From the cell containing the given text, extract its center point as (x, y) coordinate. 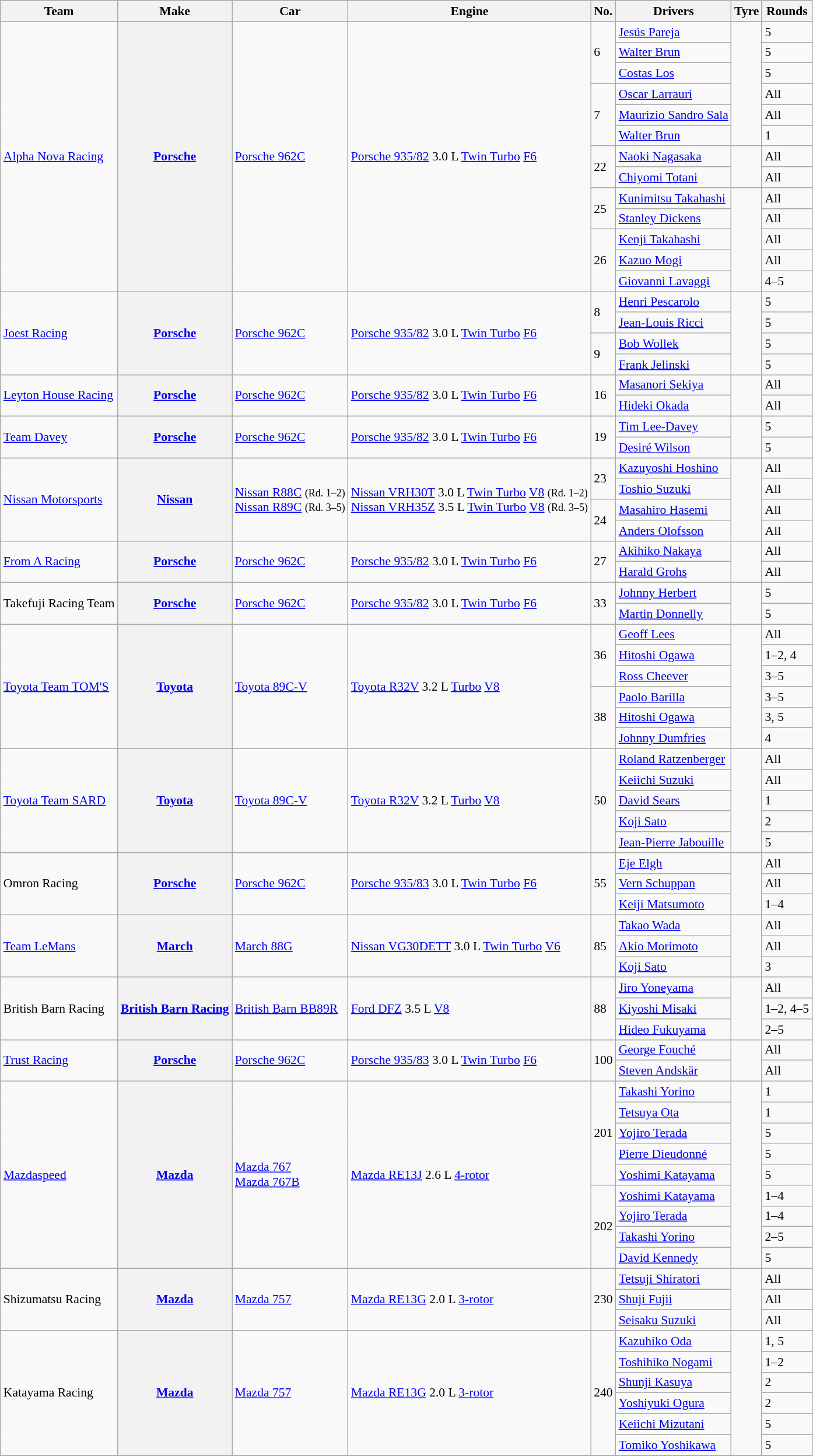
Anders Olofsson (674, 531)
Steven Andskär (674, 1071)
Paolo Barilla (674, 697)
36 (603, 656)
From A Racing (59, 561)
24 (603, 520)
George Fouché (674, 1050)
55 (603, 884)
Jean-Pierre Jabouille (674, 842)
Keiichi Mizutani (674, 1424)
Frank Jelinski (674, 365)
Kazuyoshi Hoshino (674, 468)
1, 5 (787, 1341)
Tomiko Yoshikawa (674, 1445)
Nissan VRH30T 3.0 L Twin Turbo V8 (Rd. 1–2)Nissan VRH35Z 3.5 L Twin Turbo V8 (Rd. 3–5) (469, 499)
Tim Lee-Davey (674, 427)
4–5 (787, 281)
9 (603, 353)
Johnny Herbert (674, 593)
Naoki Nagasaka (674, 157)
202 (603, 1227)
Mazda 767Mazda 767B (290, 1175)
Joest Racing (59, 333)
Nissan (175, 499)
100 (603, 1060)
Tyre (747, 11)
Car (290, 11)
Toshio Suzuki (674, 489)
Shuji Fujii (674, 1300)
Pierre Dieudonné (674, 1154)
Make (175, 11)
Jean-Louis Ricci (674, 323)
7 (603, 116)
No. (603, 11)
Oscar Larrauri (674, 94)
Masanori Sekiya (674, 385)
Yoshiyuki Ogura (674, 1403)
Tetsuya Ota (674, 1112)
3, 5 (787, 717)
Toyota Team SARD (59, 801)
March 88G (290, 946)
Nissan VG30DETT 3.0 L Twin Turbo V6 (469, 946)
Kazuo Mogi (674, 261)
4 (787, 738)
Omron Racing (59, 884)
16 (603, 395)
Nissan R88C (Rd. 1–2)Nissan R89C (Rd. 3–5) (290, 499)
Costas Los (674, 73)
19 (603, 437)
6 (603, 52)
201 (603, 1133)
Drivers (674, 11)
David Sears (674, 801)
Eje Elgh (674, 863)
Takao Wada (674, 926)
Trust Racing (59, 1060)
Kenji Takahashi (674, 240)
23 (603, 478)
Tetsuji Shiratori (674, 1279)
Takefuji Racing Team (59, 603)
Johnny Dumfries (674, 738)
Kiyoshi Misaki (674, 1009)
Vern Schuppan (674, 884)
50 (603, 801)
22 (603, 167)
Toshihiko Nogami (674, 1362)
Team (59, 11)
Giovanni Lavaggi (674, 281)
240 (603, 1393)
Masahiro Hasemi (674, 510)
1–2, 4–5 (787, 1009)
33 (603, 603)
Chiyomi Totani (674, 177)
1–2, 4 (787, 656)
Kazuhiko Oda (674, 1341)
Geoff Lees (674, 635)
Akihiko Nakaya (674, 551)
1–2 (787, 1362)
Jesús Pareja (674, 32)
March (175, 946)
Hideo Fukuyama (674, 1030)
8 (603, 313)
230 (603, 1300)
Mazdaspeed (59, 1175)
Ross Cheever (674, 676)
Toyota Team TOM'S (59, 687)
Bob Wollek (674, 344)
Rounds (787, 11)
26 (603, 260)
Mazda RE13J 2.6 L 4-rotor (469, 1175)
Maurizio Sandro Sala (674, 115)
Stanley Dickens (674, 219)
Leyton House Racing (59, 395)
Jiro Yoneyama (674, 988)
Shizumatsu Racing (59, 1300)
Henri Pescarolo (674, 302)
25 (603, 209)
Harald Grohs (674, 572)
Seisaku Suzuki (674, 1321)
Nissan Motorsports (59, 499)
Keiichi Suzuki (674, 780)
Ford DFZ 3.5 L V8 (469, 1009)
38 (603, 717)
British Barn BB89R (290, 1009)
Engine (469, 11)
Team LeMans (59, 946)
Martin Donnelly (674, 614)
Alpha Nova Racing (59, 156)
Shunji Kasuya (674, 1382)
David Kennedy (674, 1258)
Desiré Wilson (674, 447)
Team Davey (59, 437)
Kunimitsu Takahashi (674, 198)
Akio Morimoto (674, 946)
3 (787, 967)
85 (603, 946)
Keiji Matsumoto (674, 905)
Hideki Okada (674, 406)
Roland Ratzenberger (674, 759)
27 (603, 561)
88 (603, 1009)
Katayama Racing (59, 1393)
